From the cell containing the given text, extract its center point as (x, y) coordinate. 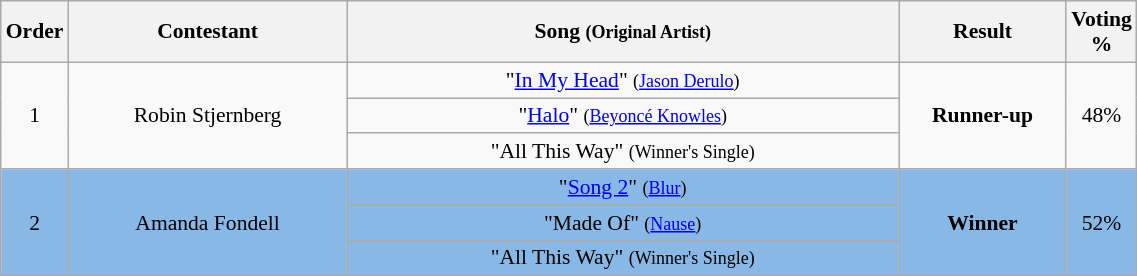
Runner-up (983, 116)
48% (1102, 116)
52% (1102, 222)
Order (35, 32)
"Song 2" (Blur) (623, 187)
2 (35, 222)
Voting % (1102, 32)
Song (Original Artist) (623, 32)
Robin Stjernberg (207, 116)
Result (983, 32)
"In My Head" (Jason Derulo) (623, 80)
Winner (983, 222)
Contestant (207, 32)
"Made Of" (Nause) (623, 223)
1 (35, 116)
Amanda Fondell (207, 222)
"Halo" (Beyoncé Knowles) (623, 116)
